Provide the [X, Y] coordinate of the cell's center where the given text is located.  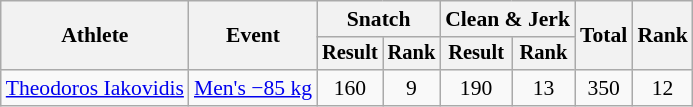
9 [412, 88]
190 [476, 88]
Men's −85 kg [253, 88]
Snatch [378, 19]
Theodoros Iakovidis [95, 88]
12 [662, 88]
160 [350, 88]
Total [604, 36]
Athlete [95, 36]
Event [253, 36]
Clean & Jerk [508, 19]
13 [544, 88]
350 [604, 88]
